Return the [x, y] coordinate for the center point of the cell that contains the specified text.  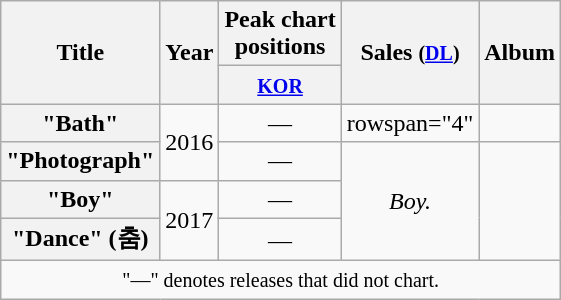
Album [520, 52]
rowspan="4" [410, 123]
Year [190, 52]
Title [80, 52]
"Dance" (춤) [80, 240]
KOR [280, 85]
Boy. [410, 202]
"Bath" [80, 123]
2017 [190, 220]
"Photograph" [80, 161]
Peak chart positions [280, 34]
2016 [190, 142]
"—" denotes releases that did not chart. [281, 280]
"Boy" [80, 199]
Sales (DL) [410, 52]
